Output the (x, y) coordinate of the center of the cell containing the given text.  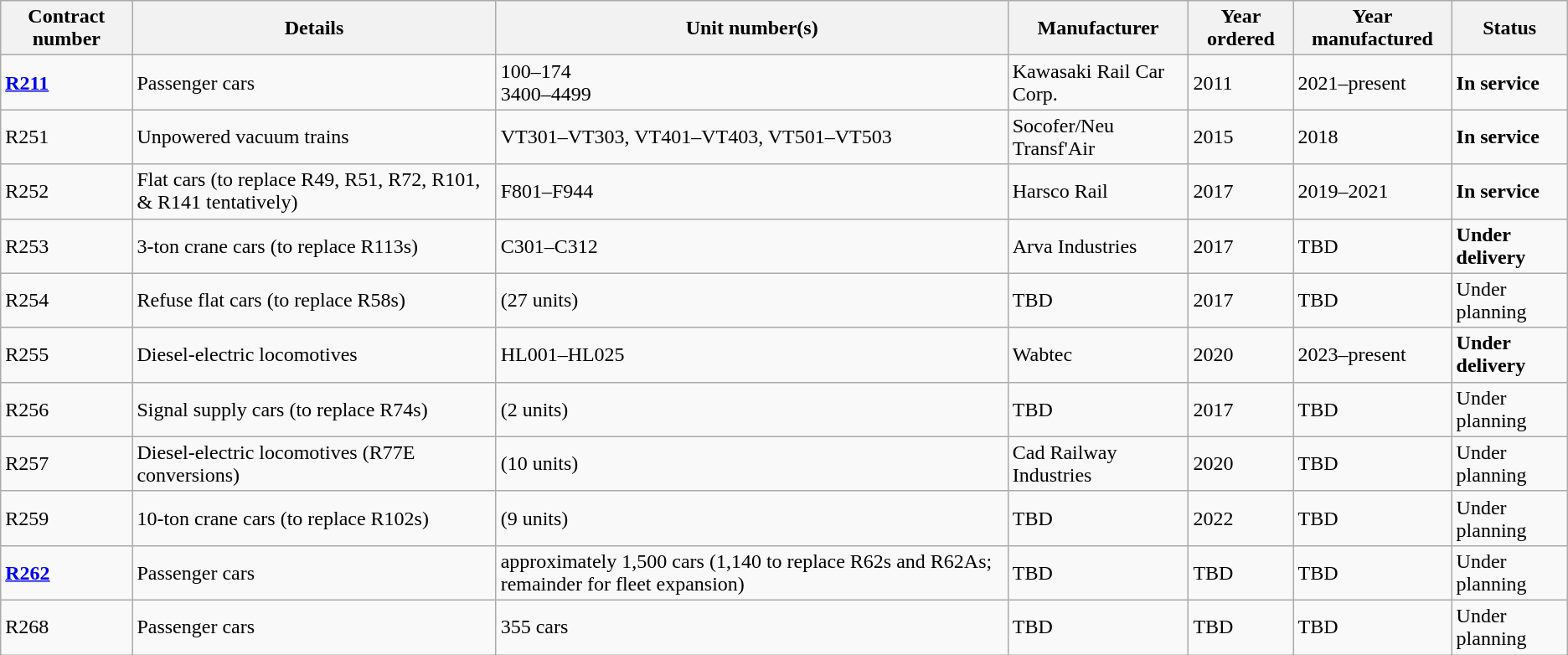
approximately 1,500 cars (1,140 to replace R62s and R62As; remainder for fleet expansion) (752, 573)
Diesel-electric locomotives (314, 355)
Harsco Rail (1098, 191)
Contract number (67, 28)
Unit number(s) (752, 28)
355 cars (752, 627)
Signal supply cars (to replace R74s) (314, 409)
C301–C312 (752, 246)
2023–present (1372, 355)
F801–F944 (752, 191)
2011 (1241, 82)
Details (314, 28)
Flat cars (to replace R49, R51, R72, R101, & R141 tentatively) (314, 191)
R251 (67, 137)
Year manufactured (1372, 28)
2019–2021 (1372, 191)
R255 (67, 355)
R253 (67, 246)
3-ton crane cars (to replace R113s) (314, 246)
R262 (67, 573)
R211 (67, 82)
10-ton crane cars (to replace R102s) (314, 518)
(27 units) (752, 300)
2015 (1241, 137)
(10 units) (752, 464)
Refuse flat cars (to replace R58s) (314, 300)
Kawasaki Rail Car Corp. (1098, 82)
Unpowered vacuum trains (314, 137)
R256 (67, 409)
R257 (67, 464)
Manufacturer (1098, 28)
R252 (67, 191)
R254 (67, 300)
(9 units) (752, 518)
2018 (1372, 137)
2022 (1241, 518)
100–1743400–4499 (752, 82)
Diesel-electric locomotives (R77E conversions) (314, 464)
R259 (67, 518)
Wabtec (1098, 355)
HL001–HL025 (752, 355)
Arva Industries (1098, 246)
Socofer/Neu Transf'Air (1098, 137)
VT301–VT303, VT401–VT403, VT501–VT503 (752, 137)
(2 units) (752, 409)
Status (1509, 28)
2021–present (1372, 82)
Year ordered (1241, 28)
R268 (67, 627)
Cad Railway Industries (1098, 464)
